For the text-containing cell, return its midpoint in [X, Y] coordinate format. 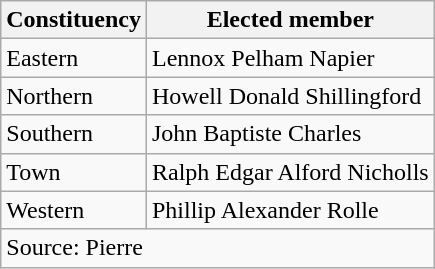
John Baptiste Charles [290, 134]
Western [74, 210]
Phillip Alexander Rolle [290, 210]
Town [74, 172]
Elected member [290, 20]
Eastern [74, 58]
Southern [74, 134]
Howell Donald Shillingford [290, 96]
Northern [74, 96]
Ralph Edgar Alford Nicholls [290, 172]
Source: Pierre [218, 248]
Lennox Pelham Napier [290, 58]
Constituency [74, 20]
